Extract the [x, y] coordinate from the center of the cell holding the provided text.  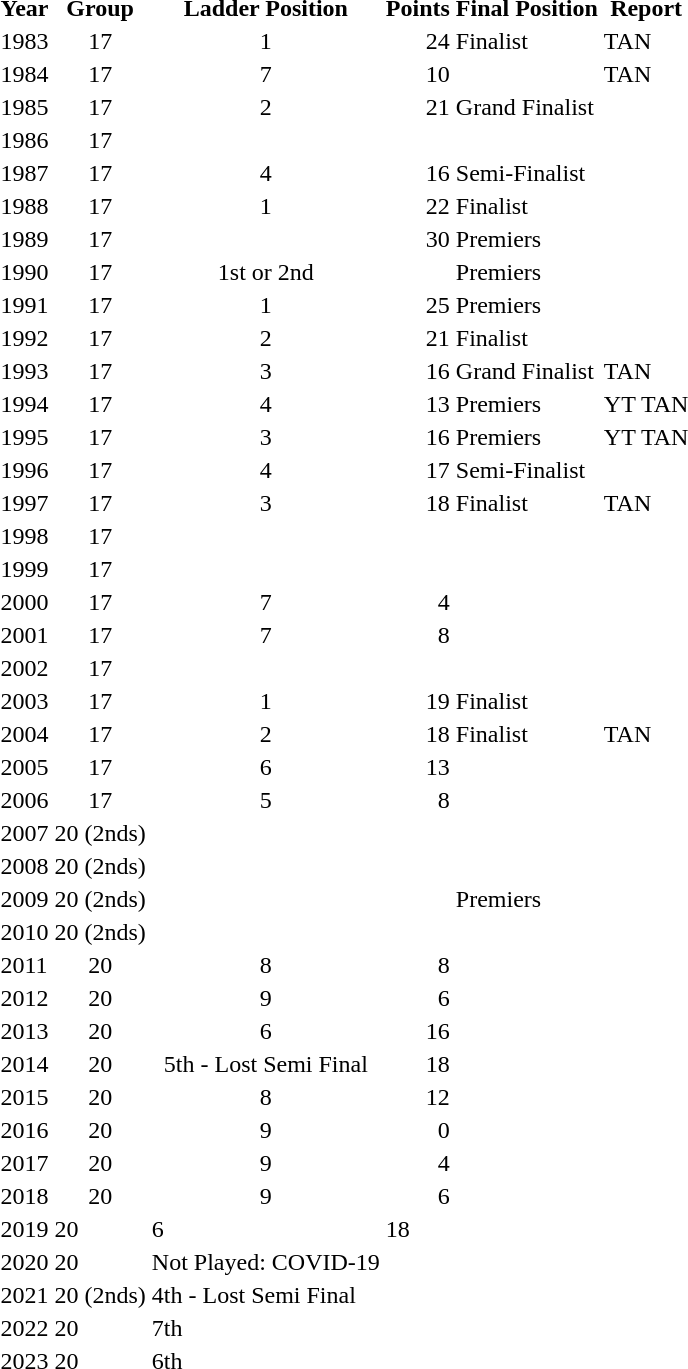
4th - Lost Semi Final [266, 1295]
0 [418, 1130]
12 [418, 1097]
Not Played: COVID-19 [266, 1262]
10 [418, 74]
30 [418, 239]
7th [266, 1328]
24 [418, 41]
25 [418, 305]
1st or 2nd [266, 272]
22 [418, 206]
5th - Lost Semi Final [266, 1064]
5 [266, 800]
19 [418, 701]
